Locate the cell with the specified text and output its [X, Y] center coordinate. 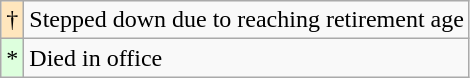
* [12, 58]
Stepped down due to reaching retirement age [247, 20]
† [12, 20]
Died in office [247, 58]
